Provide the (x, y) coordinate of the cell's center where the given text is located.  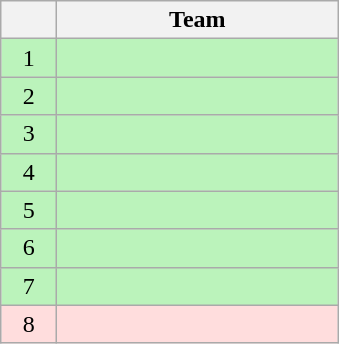
1 (29, 58)
2 (29, 96)
Team (198, 20)
4 (29, 172)
3 (29, 134)
7 (29, 286)
8 (29, 324)
6 (29, 248)
5 (29, 210)
